Determine the [X, Y] coordinate at the center of the cell enclosing the given text.  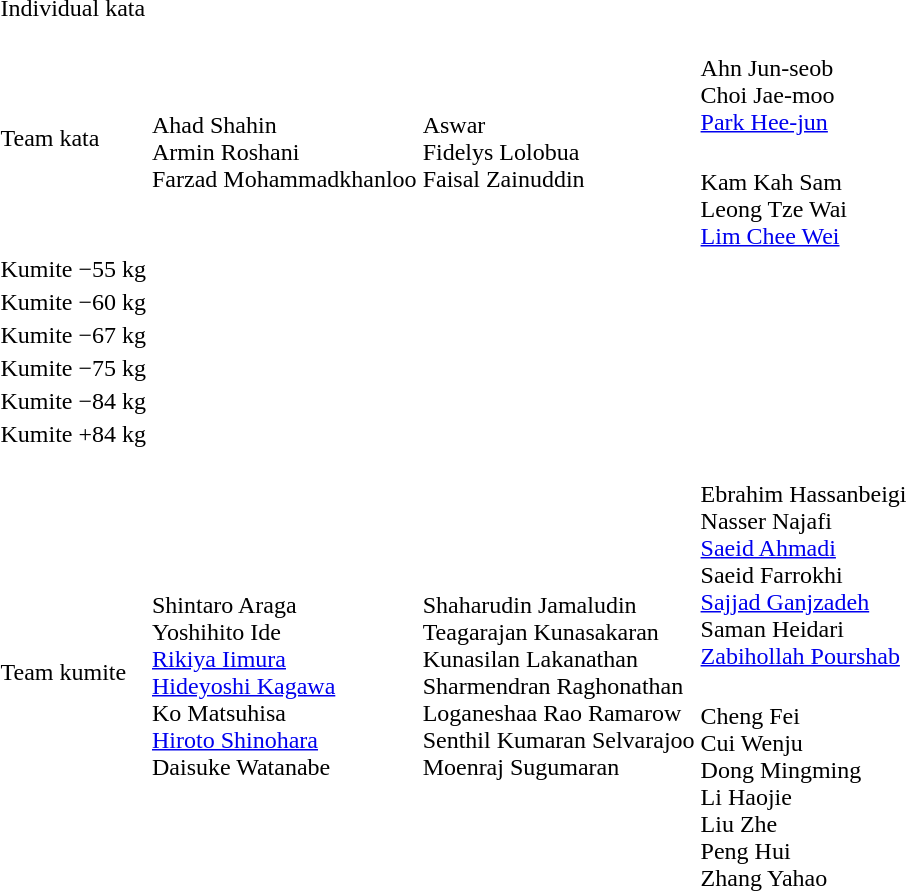
Ahad ShahinArmin RoshaniFarzad Mohammadkhanloo [285, 138]
AswarFidelys LolobuaFaisal Zainuddin [558, 138]
